Provide the (x, y) coordinate of the cell's center where the given text is located.  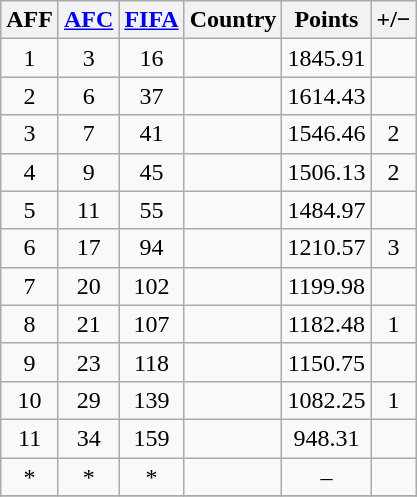
+/− (394, 20)
94 (152, 248)
34 (88, 438)
Points (326, 20)
1150.75 (326, 362)
– (326, 477)
102 (152, 286)
16 (152, 58)
4 (30, 172)
55 (152, 210)
21 (88, 324)
1546.46 (326, 134)
107 (152, 324)
1614.43 (326, 96)
AFC (88, 20)
17 (88, 248)
FIFA (152, 20)
23 (88, 362)
1484.97 (326, 210)
41 (152, 134)
118 (152, 362)
1199.98 (326, 286)
37 (152, 96)
5 (30, 210)
139 (152, 400)
1182.48 (326, 324)
Country (233, 20)
45 (152, 172)
1210.57 (326, 248)
1506.13 (326, 172)
20 (88, 286)
29 (88, 400)
8 (30, 324)
10 (30, 400)
1082.25 (326, 400)
948.31 (326, 438)
159 (152, 438)
1845.91 (326, 58)
AFF (30, 20)
